Extract the [X, Y] coordinate from the center of the cell holding the provided text.  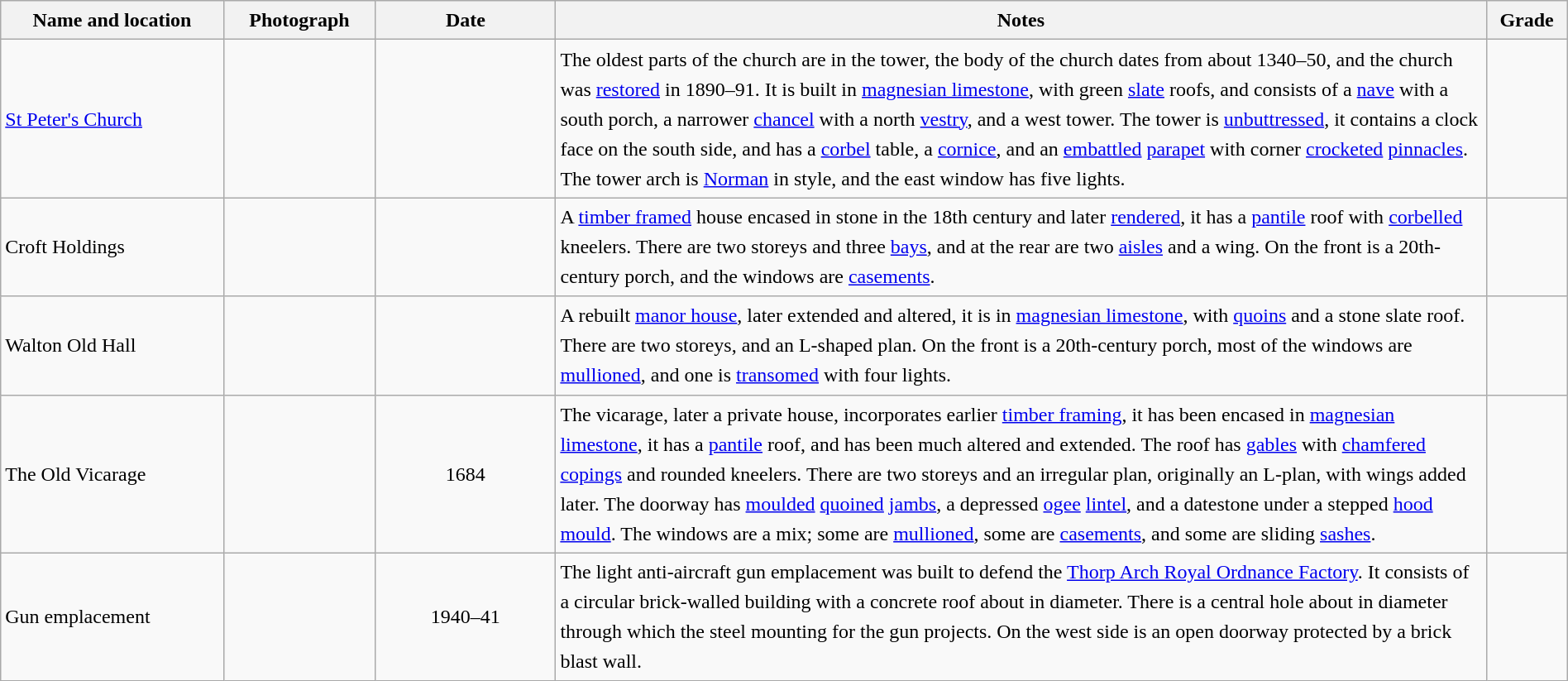
Croft Holdings [112, 247]
Walton Old Hall [112, 346]
St Peter's Church [112, 119]
Name and location [112, 20]
Gun emplacement [112, 617]
The Old Vicarage [112, 473]
Notes [1021, 20]
1940–41 [466, 617]
Photograph [299, 20]
Date [466, 20]
Grade [1527, 20]
1684 [466, 473]
